Locate the cell with the specified text and output its (X, Y) center coordinate. 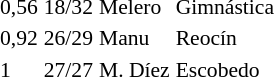
26/29 (68, 38)
Manu (134, 38)
